From the cell containing the given text, extract its center point as [x, y] coordinate. 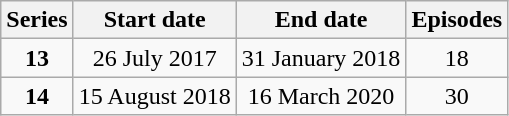
14 [37, 96]
End date [321, 20]
18 [457, 58]
15 August 2018 [154, 96]
31 January 2018 [321, 58]
13 [37, 58]
30 [457, 96]
16 March 2020 [321, 96]
Episodes [457, 20]
Start date [154, 20]
Series [37, 20]
26 July 2017 [154, 58]
